Find where the given text appears and provide that cell's center as [x, y] coordinate. 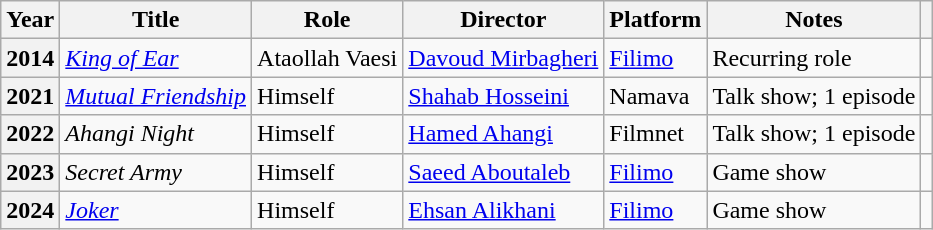
Ataollah Vaesi [328, 58]
Role [328, 20]
Joker [156, 210]
Secret Army [156, 172]
Year [30, 20]
Shahab Hosseini [504, 96]
2022 [30, 134]
2024 [30, 210]
Title [156, 20]
Platform [656, 20]
Namava [656, 96]
Recurring role [814, 58]
2021 [30, 96]
Ehsan Alikhani [504, 210]
2023 [30, 172]
Notes [814, 20]
Director [504, 20]
Ahangi Night [156, 134]
King of Ear [156, 58]
Saeed Aboutaleb [504, 172]
2014 [30, 58]
Mutual Friendship [156, 96]
Davoud Mirbagheri [504, 58]
Hamed Ahangi [504, 134]
Filmnet [656, 134]
